Locate the cell with the specified text and output its [x, y] center coordinate. 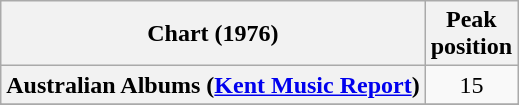
Chart (1976) [213, 34]
Peakposition [471, 34]
15 [471, 85]
Australian Albums (Kent Music Report) [213, 85]
